Determine the [X, Y] coordinate at the center of the cell enclosing the given text.  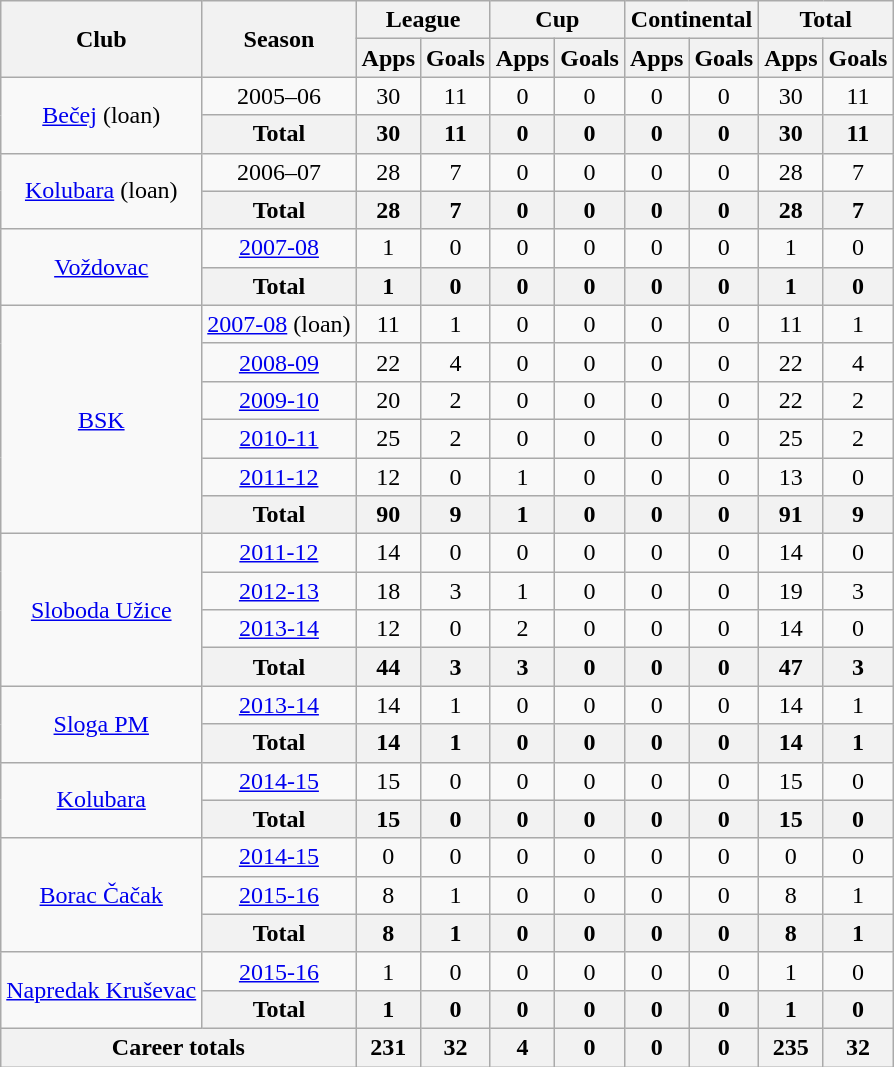
BSK [102, 419]
18 [388, 591]
20 [388, 400]
2005–06 [279, 96]
Bečej (loan) [102, 115]
Borac Čačak [102, 895]
Sloga PM [102, 724]
Season [279, 39]
2007-08 [279, 248]
2010-11 [279, 438]
Career totals [178, 1047]
Cup [557, 20]
Voždovac [102, 267]
235 [791, 1047]
Napredak Kruševac [102, 990]
2006–07 [279, 172]
2007-08 (loan) [279, 324]
League [423, 20]
2008-09 [279, 362]
231 [388, 1047]
91 [791, 515]
90 [388, 515]
2012-13 [279, 591]
Kolubara (loan) [102, 191]
Sloboda Užice [102, 610]
13 [791, 477]
2009-10 [279, 400]
19 [791, 591]
Continental [691, 20]
Club [102, 39]
Kolubara [102, 800]
44 [388, 667]
47 [791, 667]
